Extract the (X, Y) coordinate from the center of the cell holding the provided text.  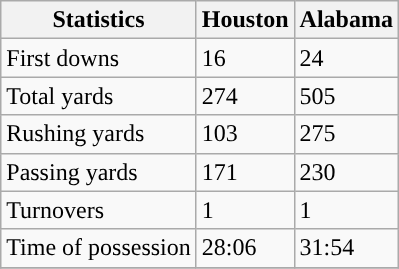
103 (245, 134)
Total yards (99, 96)
Passing yards (99, 172)
First downs (99, 58)
28:06 (245, 248)
275 (346, 134)
Alabama (346, 20)
171 (245, 172)
Houston (245, 20)
Time of possession (99, 248)
505 (346, 96)
24 (346, 58)
274 (245, 96)
16 (245, 58)
Rushing yards (99, 134)
230 (346, 172)
Statistics (99, 20)
Turnovers (99, 210)
31:54 (346, 248)
